For the text-containing cell, return its midpoint in (X, Y) coordinate format. 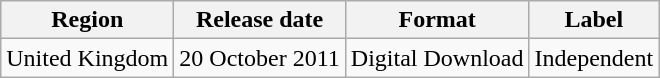
Release date (260, 20)
20 October 2011 (260, 58)
United Kingdom (88, 58)
Label (594, 20)
Region (88, 20)
Format (437, 20)
Digital Download (437, 58)
Independent (594, 58)
